Detect which cell encompasses the target text, then output its (x, y) center coordinate. 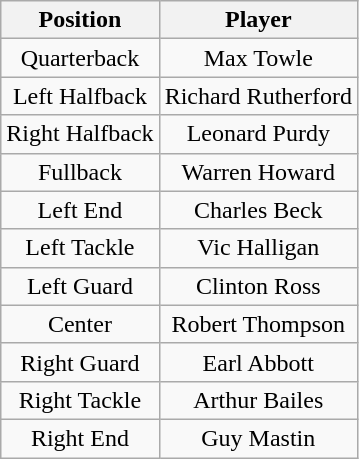
Position (80, 20)
Left Halfback (80, 96)
Right Guard (80, 362)
Player (258, 20)
Guy Mastin (258, 438)
Warren Howard (258, 172)
Center (80, 324)
Right End (80, 438)
Robert Thompson (258, 324)
Earl Abbott (258, 362)
Left Guard (80, 286)
Charles Beck (258, 210)
Right Halfback (80, 134)
Right Tackle (80, 400)
Arthur Bailes (258, 400)
Vic Halligan (258, 248)
Fullback (80, 172)
Clinton Ross (258, 286)
Richard Rutherford (258, 96)
Left End (80, 210)
Leonard Purdy (258, 134)
Max Towle (258, 58)
Left Tackle (80, 248)
Quarterback (80, 58)
